Find where the given text appears and provide that cell's center as [x, y] coordinate. 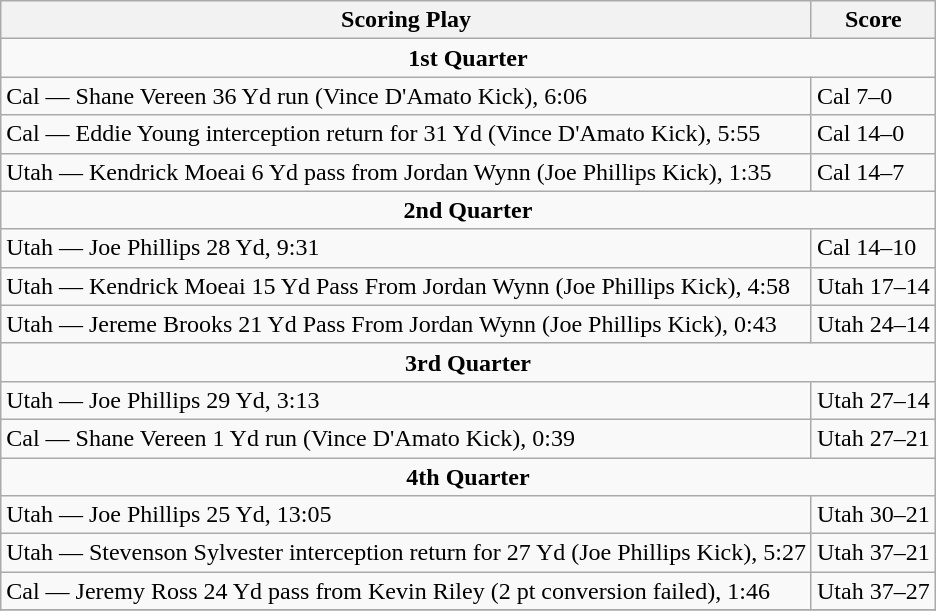
Cal — Jeremy Ross 24 Yd pass from Kevin Riley (2 pt conversion failed), 1:46 [406, 591]
Utah — Stevenson Sylvester interception return for 27 Yd (Joe Phillips Kick), 5:27 [406, 553]
Utah 37–27 [873, 591]
Cal — Eddie Young interception return for 31 Yd (Vince D'Amato Kick), 5:55 [406, 134]
Utah — Joe Phillips 28 Yd, 9:31 [406, 248]
Utah — Kendrick Moeai 6 Yd pass from Jordan Wynn (Joe Phillips Kick), 1:35 [406, 172]
Utah — Kendrick Moeai 15 Yd Pass From Jordan Wynn (Joe Phillips Kick), 4:58 [406, 286]
Utah 27–21 [873, 438]
Cal — Shane Vereen 36 Yd run (Vince D'Amato Kick), 6:06 [406, 96]
Utah — Jereme Brooks 21 Yd Pass From Jordan Wynn (Joe Phillips Kick), 0:43 [406, 324]
Utah 27–14 [873, 400]
Utah 30–21 [873, 515]
Cal 14–10 [873, 248]
Score [873, 20]
Utah 17–14 [873, 286]
3rd Quarter [468, 362]
Cal 14–7 [873, 172]
4th Quarter [468, 477]
Cal 14–0 [873, 134]
Scoring Play [406, 20]
Utah — Joe Phillips 25 Yd, 13:05 [406, 515]
Utah 37–21 [873, 553]
Cal — Shane Vereen 1 Yd run (Vince D'Amato Kick), 0:39 [406, 438]
1st Quarter [468, 58]
Cal 7–0 [873, 96]
Utah 24–14 [873, 324]
2nd Quarter [468, 210]
Utah — Joe Phillips 29 Yd, 3:13 [406, 400]
